Search for the cell housing the specified text and yield its (x, y) center coordinate. 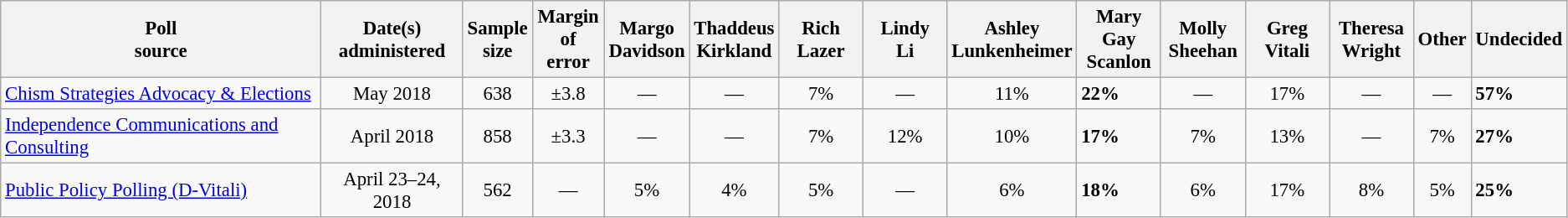
858 (497, 136)
Independence Communications and Consulting (161, 136)
TheresaWright (1372, 39)
Mary GayScanlon (1120, 39)
Public Policy Polling (D-Vitali) (161, 191)
562 (497, 191)
April 23–24, 2018 (392, 191)
18% (1120, 191)
22% (1120, 94)
April 2018 (392, 136)
8% (1372, 191)
27% (1519, 136)
Samplesize (497, 39)
11% (1012, 94)
4% (735, 191)
May 2018 (392, 94)
10% (1012, 136)
Chism Strategies Advocacy & Elections (161, 94)
Pollsource (161, 39)
Other (1442, 39)
57% (1519, 94)
Undecided (1519, 39)
638 (497, 94)
AshleyLunkenheimer (1012, 39)
GregVitali (1287, 39)
LindyLi (905, 39)
RichLazer (822, 39)
13% (1287, 136)
±3.3 (568, 136)
±3.8 (568, 94)
ThaddeusKirkland (735, 39)
Marginof error (568, 39)
Date(s)administered (392, 39)
MargoDavidson (647, 39)
MollySheehan (1203, 39)
25% (1519, 191)
12% (905, 136)
